Output the [x, y] coordinate of the center of the cell containing the given text.  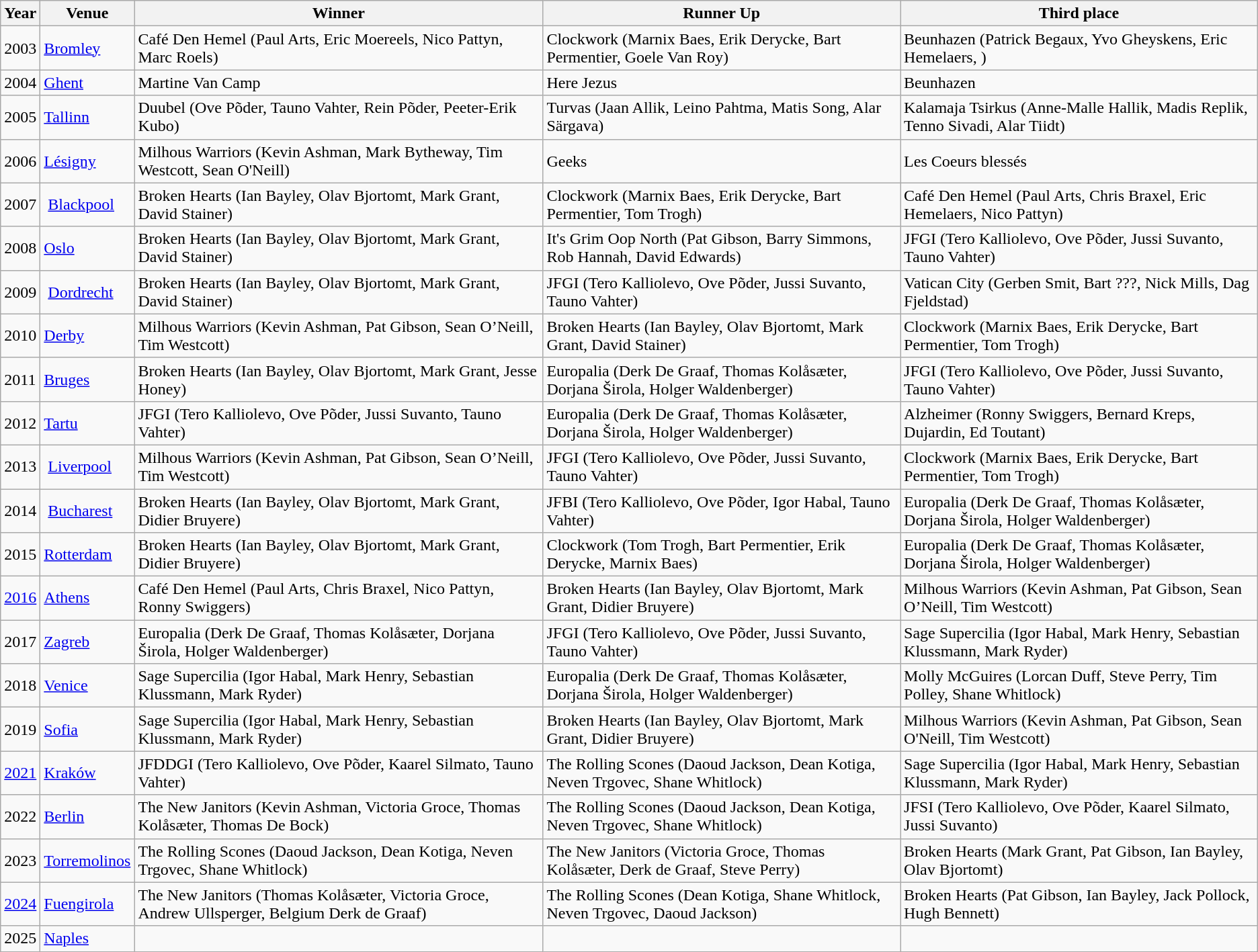
Winner [339, 13]
2009 [20, 292]
JFSI (Tero Kalliolevo, Ove Põder, Kaarel Silmato, Jussi Suvanto) [1079, 817]
Fuengirola [87, 904]
Naples [87, 939]
Café Den Hemel (Paul Arts, Eric Moereels, Nico Pattyn, Marc Roels) [339, 48]
JFDDGI (Tero Kalliolevo, Ove Põder, Kaarel Silmato, Tauno Vahter) [339, 773]
2008 [20, 249]
Athens [87, 598]
2010 [20, 336]
It's Grim Oop North (Pat Gibson, Barry Simmons, Rob Hannah, David Edwards) [722, 249]
Beunhazen (Patrick Begaux, Yvo Gheyskens, Eric Hemelaers, ) [1079, 48]
Rotterdam [87, 555]
Turvas (Jaan Allik, Leino Pahtma, Matis Song, Alar Särgava) [722, 117]
Derby [87, 336]
Beunhazen [1079, 83]
Milhous Warriors (Kevin Ashman, Pat Gibson, Sean O'Neill, Tim Westcott) [1079, 730]
Torremolinos [87, 860]
2017 [20, 642]
The Rolling Scones (Dean Kotiga, Shane Whitlock, Neven Trgovec, Daoud Jackson) [722, 904]
Dordrecht [87, 292]
Kalamaja Tsirkus (Anne-Malle Hallik, Madis Replik, Tenno Sivadi, Alar Tiidt) [1079, 117]
2016 [20, 598]
Milhous Warriors (Kevin Ashman, Mark Bytheway, Tim Westcott, Sean O'Neill) [339, 161]
JFBI (Tero Kalliolevo, Ove Põder, Igor Habal, Tauno Vahter) [722, 511]
2005 [20, 117]
Kraków [87, 773]
Broken Hearts (Mark Grant, Pat Gibson, Ian Bayley, Olav Bjortomt) [1079, 860]
Martine Van Camp [339, 83]
Duubel (Ove Põder, Tauno Vahter, Rein Põder, Peeter-Erik Kubo) [339, 117]
Third place [1079, 13]
Vatican City (Gerben Smit, Bart ???, Nick Mills, Dag Fjeldstad) [1079, 292]
Liverpool [87, 466]
Venue [87, 13]
2011 [20, 379]
Café Den Hemel (Paul Arts, Chris Braxel, Nico Pattyn, Ronny Swiggers) [339, 598]
Molly McGuires (Lorcan Duff, Steve Perry, Tim Polley, Shane Whitlock) [1079, 685]
Venice [87, 685]
2021 [20, 773]
The New Janitors (Victoria Groce, Thomas Kolåsæter, Derk de Graaf, Steve Perry) [722, 860]
Broken Hearts (Pat Gibson, Ian Bayley, Jack Pollock, Hugh Bennett) [1079, 904]
Tallinn [87, 117]
Berlin [87, 817]
2019 [20, 730]
Oslo [87, 249]
Geeks [722, 161]
2013 [20, 466]
Café Den Hemel (Paul Arts, Chris Braxel, Eric Hemelaers, Nico Pattyn) [1079, 204]
Alzheimer (Ronny Swiggers, Bernard Kreps, Dujardin, Ed Toutant) [1079, 423]
Year [20, 13]
Les Coeurs blessés [1079, 161]
2003 [20, 48]
Bruges [87, 379]
Broken Hearts (Ian Bayley, Olav Bjortomt, Mark Grant, Jesse Honey) [339, 379]
2015 [20, 555]
Zagreb [87, 642]
2006 [20, 161]
Blackpool [87, 204]
Clockwork (Marnix Baes, Erik Derycke, Bart Permentier, Goele Van Roy) [722, 48]
Here Jezus [722, 83]
The New Janitors (Thomas Kolåsæter, Victoria Groce, Andrew Ullsperger, Belgium Derk de Graaf) [339, 904]
Lésigny [87, 161]
The New Janitors (Kevin Ashman, Victoria Groce, Thomas Kolåsæter, Thomas De Bock) [339, 817]
2023 [20, 860]
Sofia [87, 730]
2012 [20, 423]
2024 [20, 904]
2022 [20, 817]
Ghent [87, 83]
2018 [20, 685]
Clockwork (Tom Trogh, Bart Permentier, Erik Derycke, Marnix Baes) [722, 555]
2004 [20, 83]
2007 [20, 204]
2014 [20, 511]
Tartu [87, 423]
Bucharest [87, 511]
Bromley [87, 48]
Runner Up [722, 13]
2025 [20, 939]
